Provide the (x, y) coordinate of the cell's center where the given text is located.  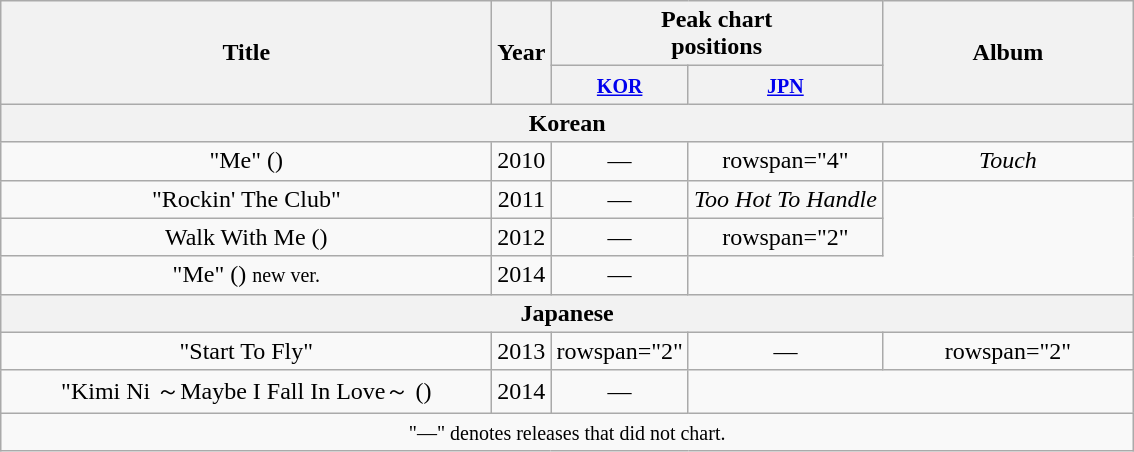
2011 (522, 199)
Year (522, 52)
"Rockin' The Club" (246, 199)
"—" denotes releases that did not chart. (568, 432)
Walk With Me () (246, 237)
KOR (620, 85)
"Me" () (246, 161)
2013 (522, 351)
"Me" () new ver. (246, 275)
Korean (568, 123)
Touch (1008, 161)
Album (1008, 52)
Peak chart positions (717, 34)
JPN (785, 85)
rowspan="4" (785, 161)
Japanese (568, 313)
"Start To Fly" (246, 351)
2012 (522, 237)
Title (246, 52)
2010 (522, 161)
Too Hot To Handle (785, 199)
"Kimi Ni ～Maybe I Fall In Love～ () (246, 392)
